Return [x, y] of the center of cell containing provided text 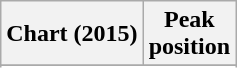
Peakposition [189, 34]
Chart (2015) [72, 34]
